For the text-containing cell, return its midpoint in (x, y) coordinate format. 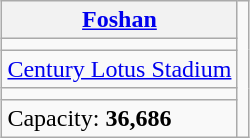
Capacity: 36,686 (120, 118)
Foshan (120, 20)
Century Lotus Stadium (120, 69)
